Output the [X, Y] coordinate of the center of the cell containing the given text.  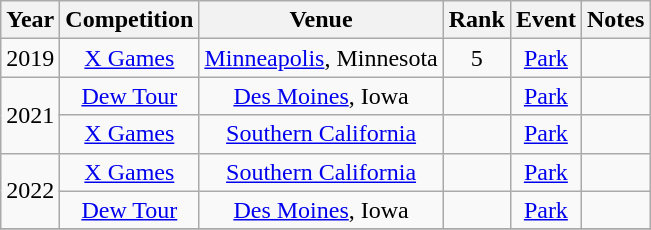
Minneapolis, Minnesota [321, 58]
Rank [476, 20]
5 [476, 58]
2022 [30, 191]
2021 [30, 115]
Event [546, 20]
Competition [130, 20]
Notes [615, 20]
Venue [321, 20]
Year [30, 20]
2019 [30, 58]
